Capture the cell that displays the provided text and extract its [x, y] central coordinate. 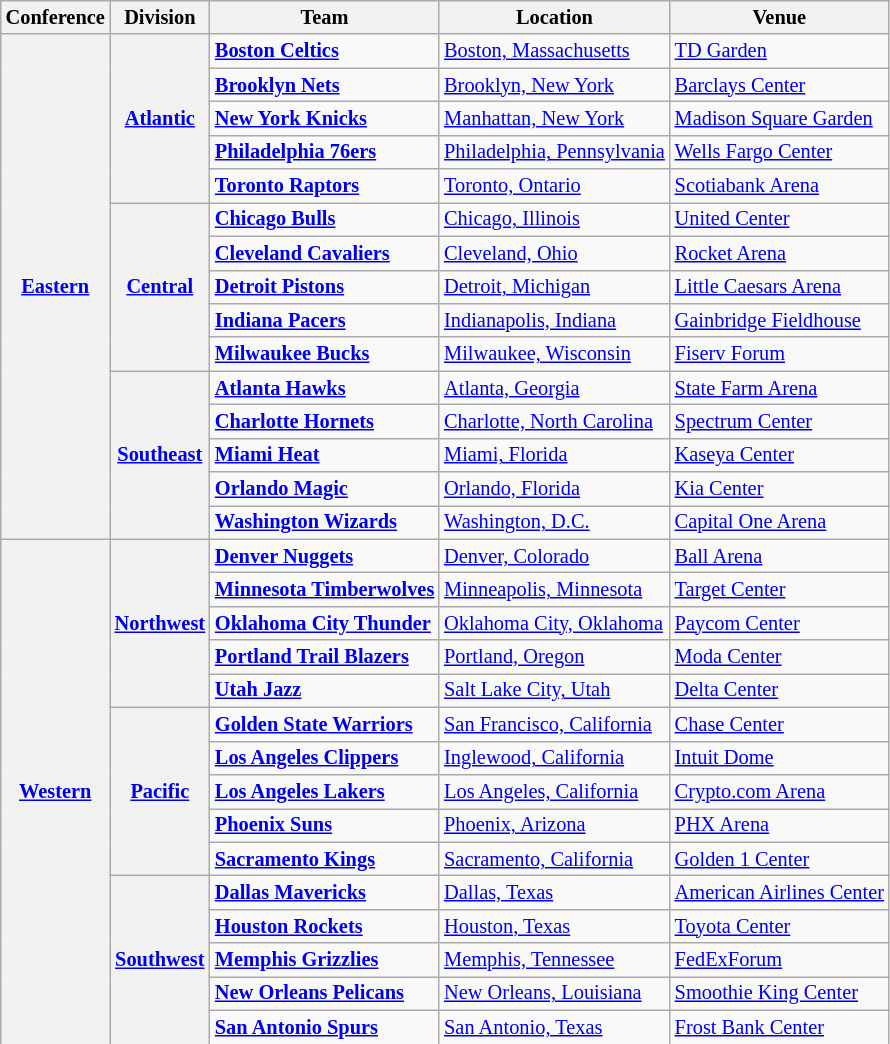
Location [554, 17]
Charlotte, North Carolina [554, 421]
Salt Lake City, Utah [554, 690]
Cleveland, Ohio [554, 253]
Indiana Pacers [324, 320]
Little Caesars Arena [780, 287]
Cleveland Cavaliers [324, 253]
PHX Arena [780, 825]
Kia Center [780, 489]
Atlanta, Georgia [554, 388]
Memphis, Tennessee [554, 960]
Scotiabank Arena [780, 186]
Detroit, Michigan [554, 287]
Houston Rockets [324, 926]
New York Knicks [324, 118]
Gainbridge Fieldhouse [780, 320]
Southwest [160, 959]
TD Garden [780, 51]
State Farm Arena [780, 388]
Philadelphia, Pennsylvania [554, 152]
Western [56, 792]
Denver, Colorado [554, 556]
Inglewood, California [554, 758]
Charlotte Hornets [324, 421]
Venue [780, 17]
Atlanta Hawks [324, 388]
Sacramento Kings [324, 859]
Eastern [56, 286]
Kaseya Center [780, 455]
Portland Trail Blazers [324, 657]
FedExForum [780, 960]
Orlando, Florida [554, 489]
Phoenix, Arizona [554, 825]
Moda Center [780, 657]
Orlando Magic [324, 489]
Intuit Dome [780, 758]
Minnesota Timberwolves [324, 589]
Los Angeles Clippers [324, 758]
Phoenix Suns [324, 825]
Dallas Mavericks [324, 892]
Chicago Bulls [324, 219]
Philadelphia 76ers [324, 152]
Milwaukee Bucks [324, 354]
Ball Arena [780, 556]
Indianapolis, Indiana [554, 320]
Washington, D.C. [554, 522]
New Orleans Pelicans [324, 993]
Toronto Raptors [324, 186]
San Antonio Spurs [324, 1027]
Wells Fargo Center [780, 152]
Fiserv Forum [780, 354]
Golden 1 Center [780, 859]
Dallas, Texas [554, 892]
Spectrum Center [780, 421]
Los Angeles Lakers [324, 791]
San Francisco, California [554, 724]
Miami Heat [324, 455]
Boston, Massachusetts [554, 51]
Frost Bank Center [780, 1027]
Houston, Texas [554, 926]
Detroit Pistons [324, 287]
Atlantic [160, 118]
United Center [780, 219]
Brooklyn, New York [554, 85]
San Antonio, Texas [554, 1027]
Barclays Center [780, 85]
Boston Celtics [324, 51]
Los Angeles, California [554, 791]
Oklahoma City, Oklahoma [554, 623]
Golden State Warriors [324, 724]
Washington Wizards [324, 522]
Toyota Center [780, 926]
Team [324, 17]
Target Center [780, 589]
New Orleans, Louisiana [554, 993]
Conference [56, 17]
Brooklyn Nets [324, 85]
Memphis Grizzlies [324, 960]
Minneapolis, Minnesota [554, 589]
Crypto.com Arena [780, 791]
Smoothie King Center [780, 993]
Manhattan, New York [554, 118]
Miami, Florida [554, 455]
Chicago, Illinois [554, 219]
Denver Nuggets [324, 556]
Toronto, Ontario [554, 186]
Division [160, 17]
Southeast [160, 455]
Delta Center [780, 690]
American Airlines Center [780, 892]
Madison Square Garden [780, 118]
Milwaukee, Wisconsin [554, 354]
Oklahoma City Thunder [324, 623]
Central [160, 286]
Portland, Oregon [554, 657]
Sacramento, California [554, 859]
Paycom Center [780, 623]
Northwest [160, 623]
Rocket Arena [780, 253]
Pacific [160, 791]
Capital One Arena [780, 522]
Chase Center [780, 724]
Utah Jazz [324, 690]
